Locate the cell with the specified text and output its (x, y) center coordinate. 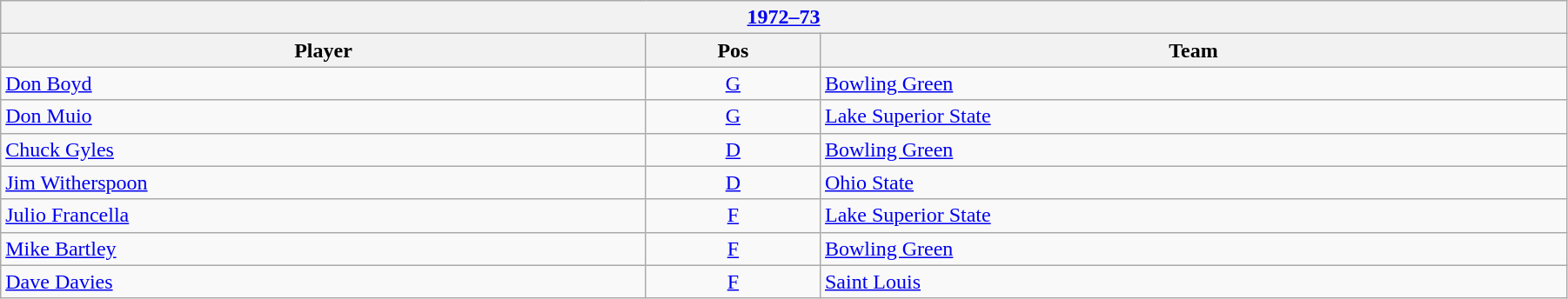
Ohio State (1193, 183)
1972–73 (784, 17)
Don Muio (324, 116)
Pos (733, 50)
Team (1193, 50)
Dave Davies (324, 282)
Mike Bartley (324, 249)
Chuck Gyles (324, 149)
Jim Witherspoon (324, 183)
Don Boyd (324, 83)
Saint Louis (1193, 282)
Julio Francella (324, 216)
Player (324, 50)
